Return the [x, y] coordinate for the center point of the cell that contains the specified text.  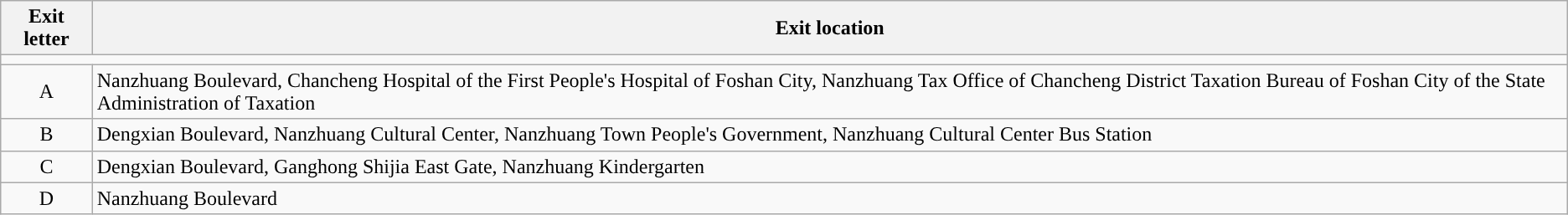
Dengxian Boulevard, Nanzhuang Cultural Center, Nanzhuang Town People's Government, Nanzhuang Cultural Center Bus Station [829, 135]
A [47, 92]
Dengxian Boulevard, Ganghong Shijia East Gate, Nanzhuang Kindergarten [829, 166]
B [47, 135]
Nanzhuang Boulevard [829, 198]
Exit location [829, 28]
C [47, 166]
Exit letter [47, 28]
D [47, 198]
